Detect which cell encompasses the target text, then output its [x, y] center coordinate. 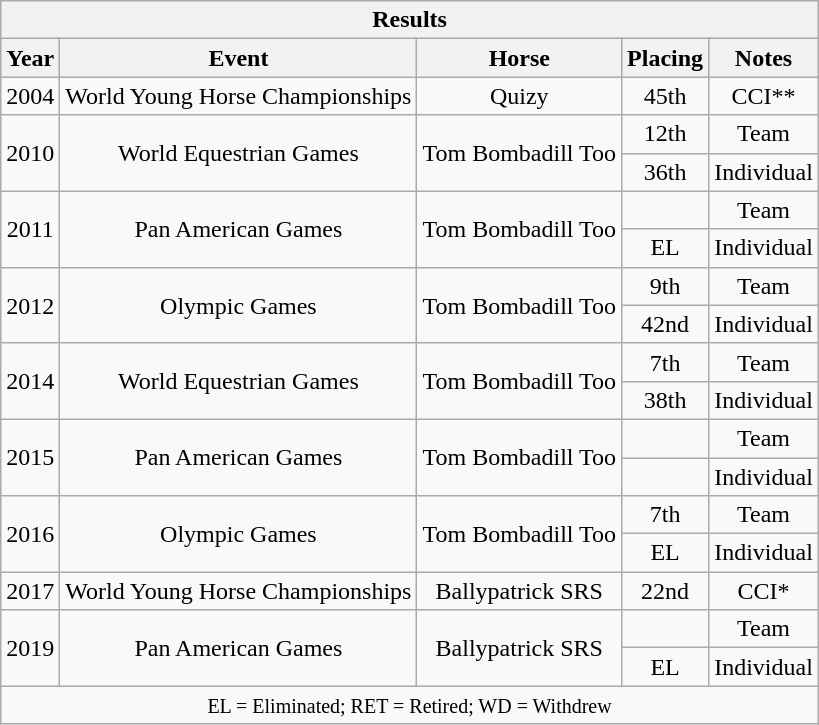
Horse [520, 58]
2019 [30, 648]
42nd [666, 324]
EL = Eliminated; RET = Retired; WD = Withdrew [410, 705]
12th [666, 134]
38th [666, 400]
2012 [30, 305]
CCI* [764, 591]
Event [238, 58]
CCI** [764, 96]
2014 [30, 381]
2016 [30, 534]
22nd [666, 591]
9th [666, 286]
36th [666, 172]
Results [410, 20]
Placing [666, 58]
2010 [30, 153]
2015 [30, 457]
2004 [30, 96]
Notes [764, 58]
2017 [30, 591]
Year [30, 58]
Quizy [520, 96]
2011 [30, 229]
45th [666, 96]
